Pinpoint the cell where the given text exists, returning its [x, y] midpoint coordinate. 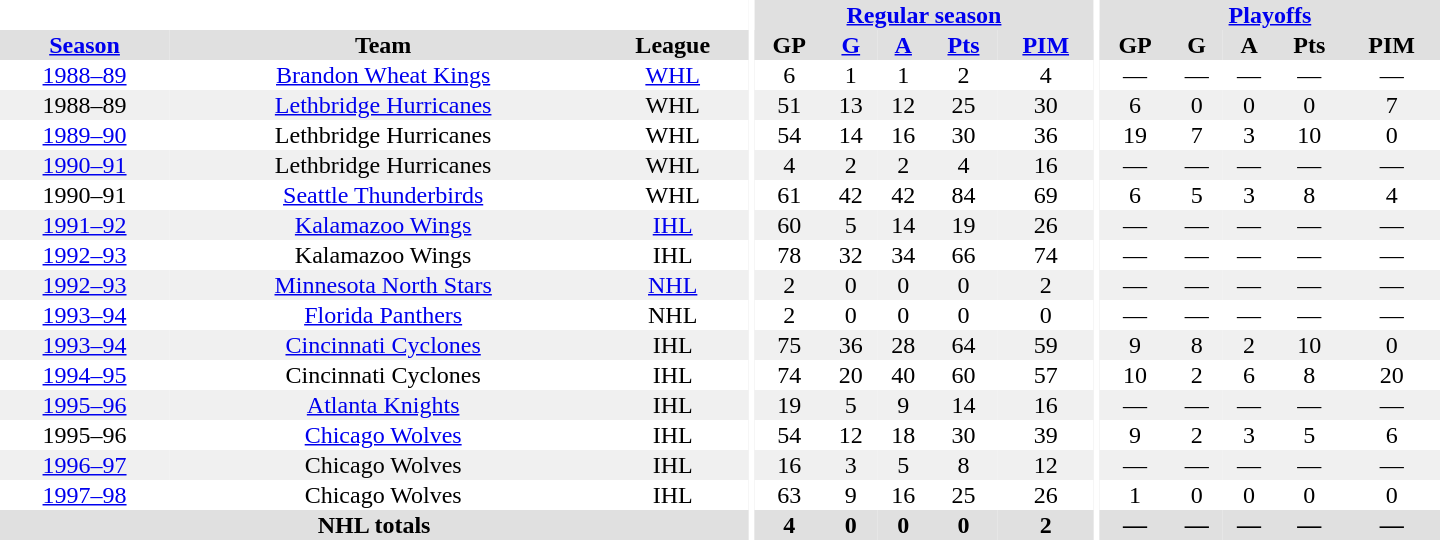
59 [1046, 345]
1991–92 [84, 225]
34 [903, 255]
69 [1046, 195]
18 [903, 435]
66 [963, 255]
Atlanta Knights [383, 405]
75 [790, 345]
1996–97 [84, 465]
Minnesota North Stars [383, 285]
63 [790, 495]
64 [963, 345]
1994–95 [84, 375]
League [672, 45]
Regular season [924, 15]
78 [790, 255]
Seattle Thunderbirds [383, 195]
39 [1046, 435]
1997–98 [84, 495]
Florida Panthers [383, 315]
40 [903, 375]
32 [851, 255]
1989–90 [84, 135]
13 [851, 105]
28 [903, 345]
Team [383, 45]
Brandon Wheat Kings [383, 75]
84 [963, 195]
Playoffs [1270, 15]
61 [790, 195]
57 [1046, 375]
51 [790, 105]
Season [84, 45]
NHL totals [374, 525]
